Provide the (X, Y) coordinate of the cell's center where the given text is located.  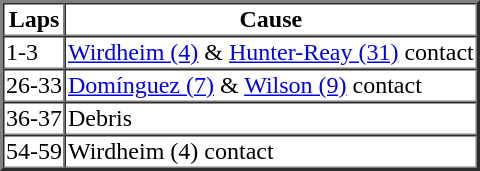
26-33 (34, 86)
Debris (271, 118)
1-3 (34, 52)
Wirdheim (4) & Hunter-Reay (31) contact (271, 52)
54-59 (34, 152)
Laps (34, 20)
Domínguez (7) & Wilson (9) contact (271, 86)
Cause (271, 20)
Wirdheim (4) contact (271, 152)
36-37 (34, 118)
